From the cell containing the given text, extract its center point as (X, Y) coordinate. 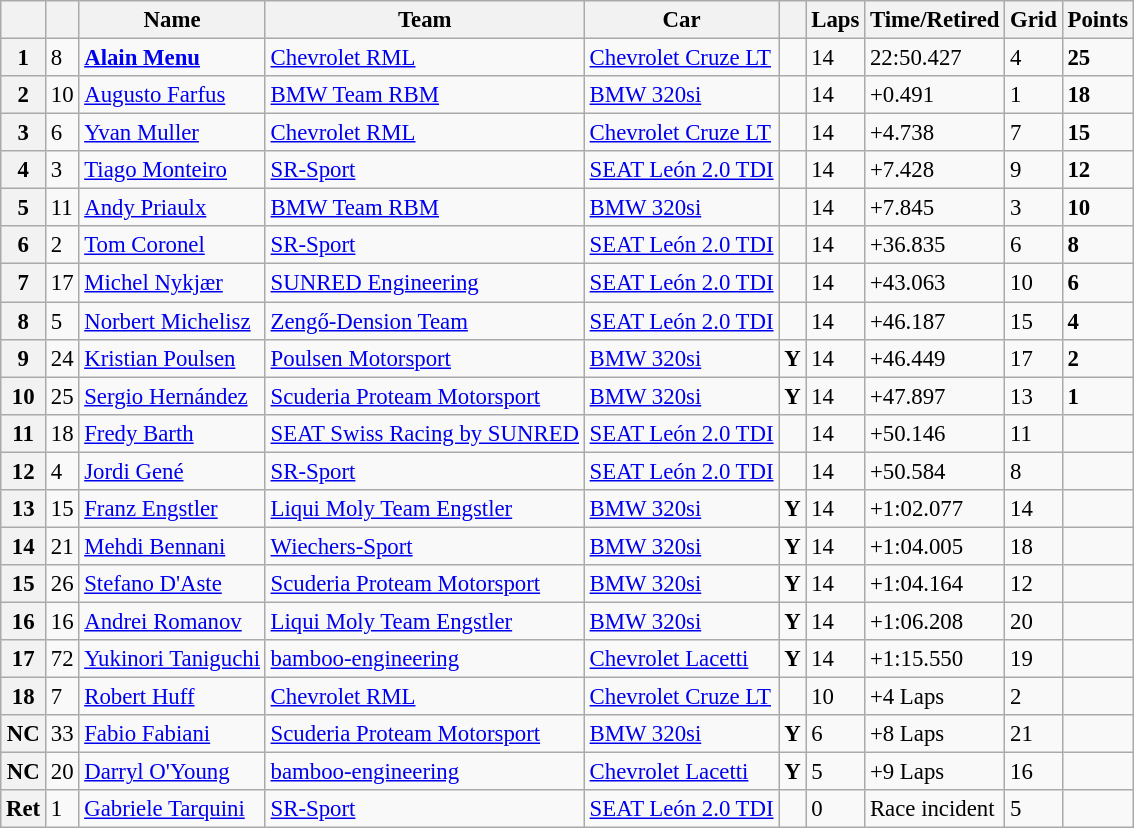
Yvan Muller (172, 133)
Darryl O'Young (172, 772)
+8 Laps (935, 734)
Name (172, 20)
SUNRED Engineering (424, 283)
Alain Menu (172, 58)
26 (62, 584)
Yukinori Taniguchi (172, 659)
Laps (836, 20)
Poulsen Motorsport (424, 358)
Andy Priaulx (172, 208)
+46.449 (935, 358)
Grid (1034, 20)
+7.428 (935, 170)
SEAT Swiss Racing by SUNRED (424, 433)
Tom Coronel (172, 245)
+4 Laps (935, 697)
+43.063 (935, 283)
Norbert Michelisz (172, 321)
Time/Retired (935, 20)
Ret (24, 809)
Franz Engstler (172, 509)
Kristian Poulsen (172, 358)
+36.835 (935, 245)
Sergio Hernández (172, 396)
Race incident (935, 809)
+1:15.550 (935, 659)
+9 Laps (935, 772)
+1:04.005 (935, 546)
Stefano D'Aste (172, 584)
+50.584 (935, 471)
+1:06.208 (935, 621)
Fabio Fabiani (172, 734)
Andrei Romanov (172, 621)
24 (62, 358)
72 (62, 659)
Tiago Monteiro (172, 170)
Jordi Gené (172, 471)
+50.146 (935, 433)
Team (424, 20)
+7.845 (935, 208)
Mehdi Bennani (172, 546)
22:50.427 (935, 58)
0 (836, 809)
Gabriele Tarquini (172, 809)
Points (1098, 20)
+47.897 (935, 396)
33 (62, 734)
Augusto Farfus (172, 95)
+46.187 (935, 321)
Car (682, 20)
+1:04.164 (935, 584)
19 (1034, 659)
Wiechers-Sport (424, 546)
+4.738 (935, 133)
+0.491 (935, 95)
Fredy Barth (172, 433)
Michel Nykjær (172, 283)
Robert Huff (172, 697)
+1:02.077 (935, 509)
Zengő-Dension Team (424, 321)
